Pinpoint the cell where the given text exists, returning its (X, Y) midpoint coordinate. 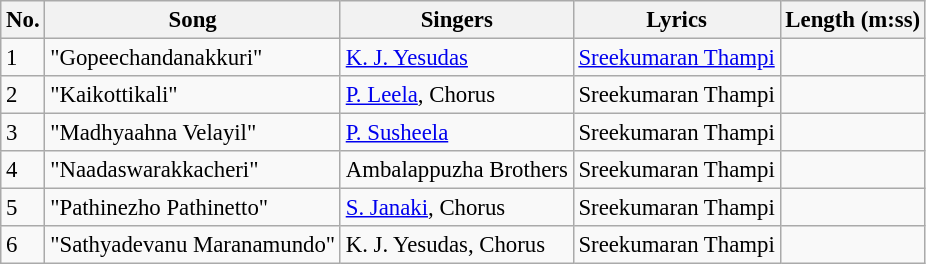
"Kaikottikali" (193, 95)
Singers (456, 20)
S. Janaki, Chorus (456, 208)
"Naadaswarakkacheri" (193, 170)
"Sathyadevanu Maranamundo" (193, 245)
"Pathinezho Pathinetto" (193, 208)
4 (23, 170)
2 (23, 95)
5 (23, 208)
P. Leela, Chorus (456, 95)
3 (23, 133)
K. J. Yesudas, Chorus (456, 245)
Lyrics (676, 20)
"Madhyaahna Velayil" (193, 133)
Length (m:ss) (852, 20)
Song (193, 20)
"Gopeechandanakkuri" (193, 58)
Ambalappuzha Brothers (456, 170)
No. (23, 20)
6 (23, 245)
P. Susheela (456, 133)
1 (23, 58)
K. J. Yesudas (456, 58)
